Capture the cell that displays the provided text and extract its [x, y] central coordinate. 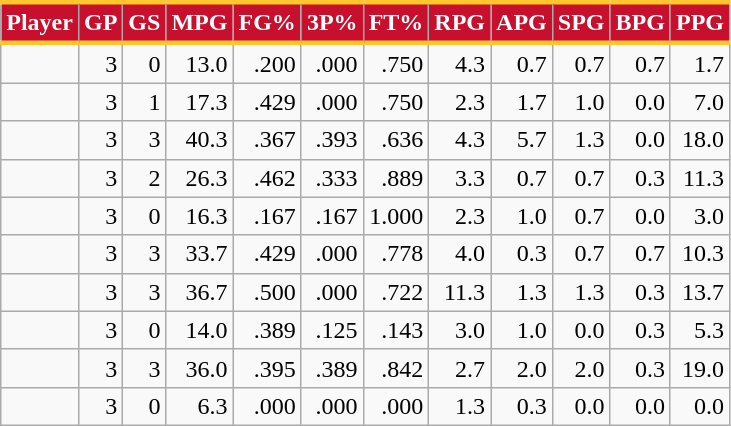
GS [144, 22]
2 [144, 178]
.367 [267, 140]
FT% [396, 22]
PPG [700, 22]
BPG [640, 22]
16.3 [200, 216]
.636 [396, 140]
2.7 [460, 368]
5.7 [522, 140]
.393 [332, 140]
4.0 [460, 254]
7.0 [700, 102]
19.0 [700, 368]
SPG [581, 22]
.500 [267, 292]
1.000 [396, 216]
33.7 [200, 254]
.842 [396, 368]
.778 [396, 254]
.333 [332, 178]
1 [144, 102]
6.3 [200, 406]
36.7 [200, 292]
.395 [267, 368]
18.0 [700, 140]
26.3 [200, 178]
13.7 [700, 292]
10.3 [700, 254]
.143 [396, 330]
36.0 [200, 368]
APG [522, 22]
MPG [200, 22]
17.3 [200, 102]
13.0 [200, 63]
RPG [460, 22]
5.3 [700, 330]
.125 [332, 330]
GP [100, 22]
3P% [332, 22]
14.0 [200, 330]
.200 [267, 63]
3.3 [460, 178]
FG% [267, 22]
Player [40, 22]
.462 [267, 178]
.722 [396, 292]
.889 [396, 178]
40.3 [200, 140]
